Provide the [x, y] coordinate of the cell's center where the given text is located.  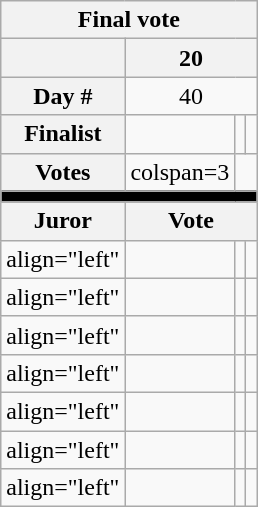
40 [191, 96]
20 [191, 58]
colspan=3 [180, 172]
Votes [63, 172]
Finalist [63, 134]
Final vote [129, 20]
Juror [63, 221]
Day # [63, 96]
Vote [191, 221]
